Determine the (x, y) coordinate at the center of the cell enclosing the given text.  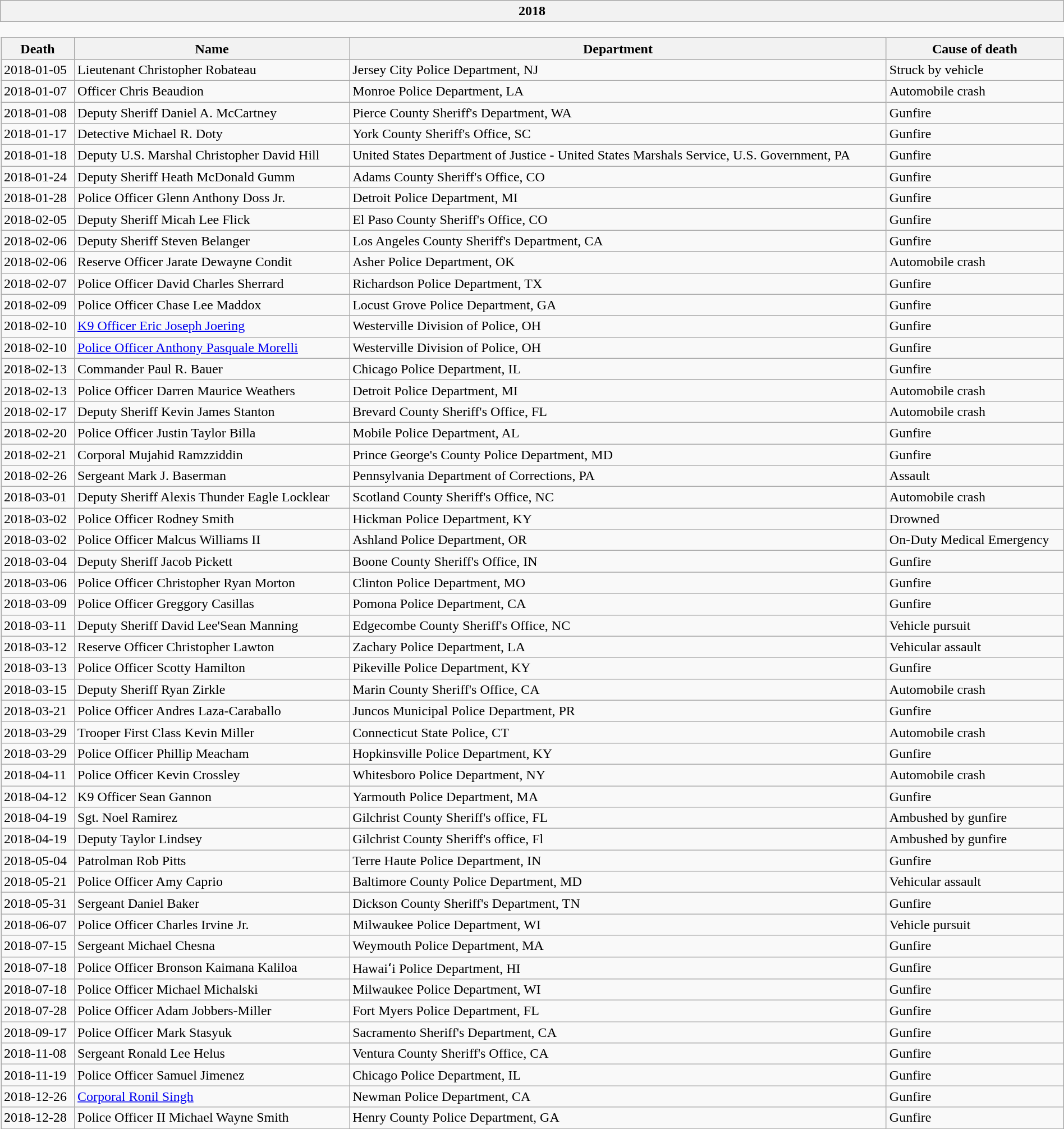
Police Officer Greggory Casillas (212, 604)
Newman Police Department, CA (618, 1096)
Police Officer Charles Irvine Jr. (212, 925)
2018-03-12 (38, 647)
Sacramento Sheriff's Department, CA (618, 1032)
2018-02-21 (38, 454)
2018-11-19 (38, 1075)
Reserve Officer Christopher Lawton (212, 647)
2018-07-28 (38, 1011)
El Paso County Sheriff's Office, CO (618, 220)
K9 Officer Eric Joseph Joering (212, 326)
Edgecombe County Sheriff's Office, NC (618, 625)
Brevard County Sheriff's Office, FL (618, 412)
2018-11-08 (38, 1054)
Connecticut State Police, CT (618, 732)
Richardson Police Department, TX (618, 284)
Deputy Sheriff Ryan Zirkle (212, 689)
Sergeant Ronald Lee Helus (212, 1054)
2018-12-28 (38, 1118)
Struck by vehicle (974, 70)
Police Officer Amy Caprio (212, 882)
Police Officer II Michael Wayne Smith (212, 1118)
2018-03-06 (38, 583)
Police Officer Christopher Ryan Morton (212, 583)
Police Officer Samuel Jimenez (212, 1075)
Terre Haute Police Department, IN (618, 861)
Gilchrist County Sheriff's office, Fl (618, 839)
Police Officer Bronson Kaimana Kaliloa (212, 968)
Ventura County Sheriff's Office, CA (618, 1054)
2018-03-01 (38, 497)
Police Officer Scotty Hamilton (212, 668)
2018-01-18 (38, 156)
Sergeant Michael Chesna (212, 946)
2018-01-05 (38, 70)
Baltimore County Police Department, MD (618, 882)
2018-01-07 (38, 91)
Marin County Sheriff's Office, CA (618, 689)
Police Officer Anthony Pasquale Morelli (212, 348)
York County Sheriff's Office, SC (618, 134)
Mobile Police Department, AL (618, 433)
2018-03-09 (38, 604)
Drowned (974, 519)
Prince George's County Police Department, MD (618, 454)
Deputy Sheriff David Lee'Sean Manning (212, 625)
Reserve Officer Jarate Dewayne Condit (212, 262)
Sergeant Daniel Baker (212, 903)
Deputy U.S. Marshal Christopher David Hill (212, 156)
Locust Grove Police Department, GA (618, 305)
2018-05-04 (38, 861)
Asher Police Department, OK (618, 262)
Scotland County Sheriff's Office, NC (618, 497)
Pomona Police Department, CA (618, 604)
2018-12-26 (38, 1096)
Deputy Sheriff Alexis Thunder Eagle Locklear (212, 497)
Police Officer Rodney Smith (212, 519)
2018-01-28 (38, 198)
Clinton Police Department, MO (618, 583)
Deputy Sheriff Kevin James Stanton (212, 412)
2018-03-21 (38, 711)
K9 Officer Sean Gannon (212, 797)
Name (212, 48)
Deputy Sheriff Heath McDonald Gumm (212, 177)
2018-07-15 (38, 946)
Ashland Police Department, OR (618, 540)
Deputy Taylor Lindsey (212, 839)
2018-02-09 (38, 305)
Pennsylvania Department of Corrections, PA (618, 476)
Police Officer Kevin Crossley (212, 775)
2018-03-04 (38, 561)
Assault (974, 476)
Pierce County Sheriff's Department, WA (618, 113)
Los Angeles County Sheriff's Department, CA (618, 241)
Jersey City Police Department, NJ (618, 70)
Whitesboro Police Department, NY (618, 775)
Trooper First Class Kevin Miller (212, 732)
Police Officer Michael Michalski (212, 990)
Deputy Sheriff Daniel A. McCartney (212, 113)
Police Officer Justin Taylor Billa (212, 433)
Henry County Police Department, GA (618, 1118)
2018-05-31 (38, 903)
Hawaiʻi Police Department, HI (618, 968)
2018-09-17 (38, 1032)
Pikeville Police Department, KY (618, 668)
Fort Myers Police Department, FL (618, 1011)
Yarmouth Police Department, MA (618, 797)
Police Officer Andres Laza-Caraballo (212, 711)
Sergeant Mark J. Baserman (212, 476)
2018-03-15 (38, 689)
2018-06-07 (38, 925)
Corporal Mujahid Ramzziddin (212, 454)
2018 (532, 11)
Boone County Sheriff's Office, IN (618, 561)
Sgt. Noel Ramirez (212, 818)
2018-02-07 (38, 284)
Commander Paul R. Bauer (212, 369)
Hopkinsville Police Department, KY (618, 753)
Adams County Sheriff's Office, CO (618, 177)
Police Officer Chase Lee Maddox (212, 305)
United States Department of Justice - United States Marshals Service, U.S. Government, PA (618, 156)
2018-01-17 (38, 134)
Corporal Ronil Singh (212, 1096)
Police Officer Malcus Williams II (212, 540)
Deputy Sheriff Micah Lee Flick (212, 220)
Death (38, 48)
2018-02-05 (38, 220)
2018-04-11 (38, 775)
Gilchrist County Sheriff's office, FL (618, 818)
2018-04-12 (38, 797)
Lieutenant Christopher Robateau (212, 70)
Deputy Sheriff Jacob Pickett (212, 561)
Police Officer Mark Stasyuk (212, 1032)
Dickson County Sheriff's Department, TN (618, 903)
2018-03-11 (38, 625)
Deputy Sheriff Steven Belanger (212, 241)
2018-02-20 (38, 433)
Hickman Police Department, KY (618, 519)
Police Officer Adam Jobbers-Miller (212, 1011)
Police Officer Darren Maurice Weathers (212, 390)
2018-02-17 (38, 412)
Zachary Police Department, LA (618, 647)
Cause of death (974, 48)
Police Officer David Charles Sherrard (212, 284)
On-Duty Medical Emergency (974, 540)
2018-03-13 (38, 668)
Weymouth Police Department, MA (618, 946)
Juncos Municipal Police Department, PR (618, 711)
Police Officer Glenn Anthony Doss Jr. (212, 198)
2018-02-26 (38, 476)
Department (618, 48)
2018-01-24 (38, 177)
2018-05-21 (38, 882)
Police Officer Phillip Meacham (212, 753)
2018-01-08 (38, 113)
Officer Chris Beaudion (212, 91)
Patrolman Rob Pitts (212, 861)
Detective Michael R. Doty (212, 134)
Monroe Police Department, LA (618, 91)
